Search for the cell housing the specified text and yield its [x, y] center coordinate. 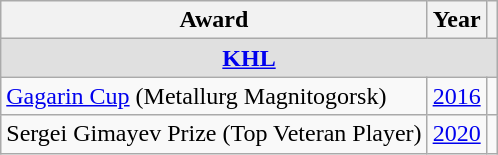
2016 [456, 96]
Sergei Gimayev Prize (Top Veteran Player) [214, 134]
2020 [456, 134]
Award [214, 20]
KHL [249, 58]
Gagarin Cup (Metallurg Magnitogorsk) [214, 96]
Year [456, 20]
